Detect which cell encompasses the target text, then output its (x, y) center coordinate. 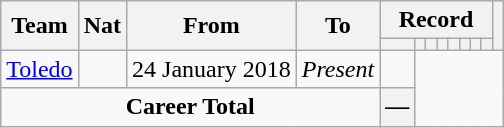
From (212, 26)
Present (338, 69)
Toledo (40, 69)
Record (436, 20)
— (398, 107)
24 January 2018 (212, 69)
Career Total (190, 107)
Nat (102, 26)
To (338, 26)
Team (40, 26)
